Output the [X, Y] coordinate of the center of the cell containing the given text.  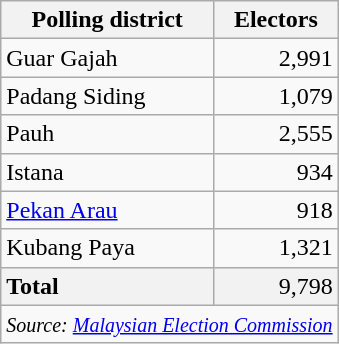
Total [108, 286]
2,991 [276, 58]
Padang Siding [108, 96]
2,555 [276, 134]
Istana [108, 172]
918 [276, 210]
Electors [276, 20]
Pauh [108, 134]
934 [276, 172]
1,321 [276, 248]
Kubang Paya [108, 248]
Source: Malaysian Election Commission [170, 324]
Polling district [108, 20]
Guar Gajah [108, 58]
Pekan Arau [108, 210]
9,798 [276, 286]
1,079 [276, 96]
